Output the (x, y) coordinate of the center of the cell containing the given text.  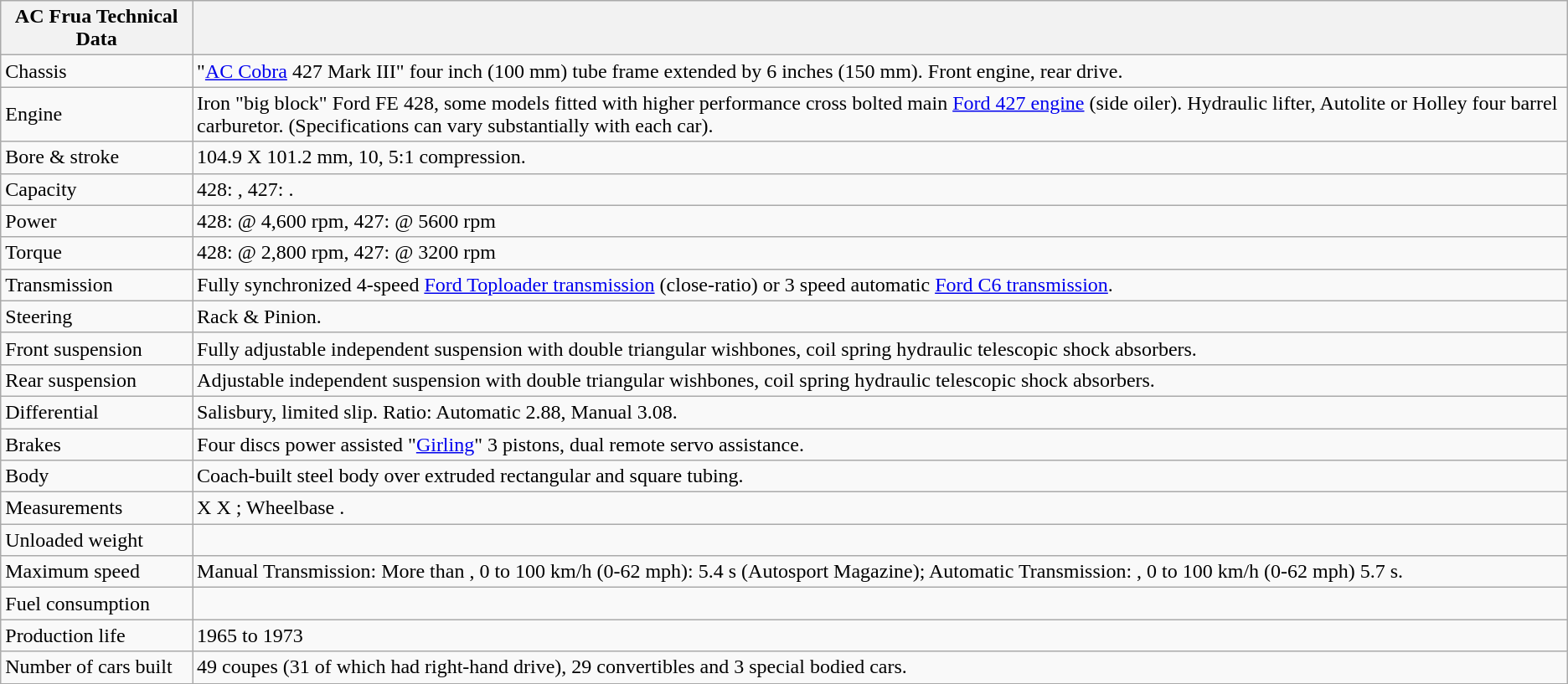
Rear suspension (97, 380)
Measurements (97, 508)
Bore & stroke (97, 157)
Four discs power assisted "Girling" 3 pistons, dual remote servo assistance. (880, 445)
Capacity (97, 189)
428: @ 4,600 rpm, 427: @ 5600 rpm (880, 221)
104.9 X 101.2 mm, 10, 5:1 compression. (880, 157)
428: , 427: . (880, 189)
Steering (97, 316)
Power (97, 221)
428: @ 2,800 rpm, 427: @ 3200 rpm (880, 253)
Fuel consumption (97, 604)
X X ; Wheelbase . (880, 508)
49 coupes (31 of which had right-hand drive), 29 convertibles and 3 special bodied cars. (880, 667)
Differential (97, 412)
Brakes (97, 445)
Torque (97, 253)
Rack & Pinion. (880, 316)
Fully adjustable independent suspension with double triangular wishbones, coil spring hydraulic telescopic shock absorbers. (880, 348)
Body (97, 476)
Maximum speed (97, 572)
Chassis (97, 71)
Coach-built steel body over extruded rectangular and square tubing. (880, 476)
Adjustable independent suspension with double triangular wishbones, coil spring hydraulic telescopic shock absorbers. (880, 380)
AC Frua Technical Data (97, 28)
Fully synchronized 4-speed Ford Toploader transmission (close-ratio) or 3 speed automatic Ford C6 transmission. (880, 285)
Salisbury, limited slip. Ratio: Automatic 2.88, Manual 3.08. (880, 412)
"AC Cobra 427 Mark III" four inch (100 mm) tube frame extended by 6 inches (150 mm). Front engine, rear drive. (880, 71)
Manual Transmission: More than , 0 to 100 km/h (0-62 mph): 5.4 s (Autosport Magazine); Automatic Transmission: , 0 to 100 km/h (0-62 mph) 5.7 s. (880, 572)
Transmission (97, 285)
Front suspension (97, 348)
Unloaded weight (97, 540)
1965 to 1973 (880, 635)
Engine (97, 114)
Production life (97, 635)
Number of cars built (97, 667)
